Scan for the cell matching the given text and deliver its (X, Y) coordinate at center. 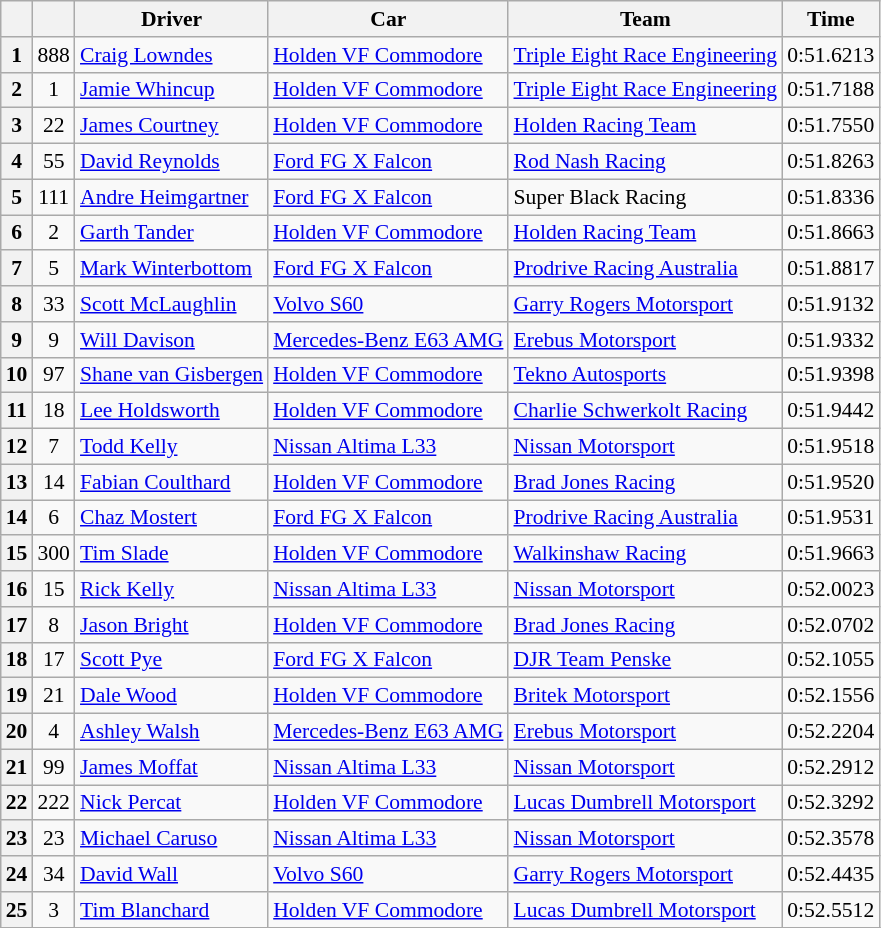
33 (54, 304)
Tim Blanchard (172, 910)
888 (54, 55)
99 (54, 767)
0:52.3292 (830, 803)
111 (54, 197)
Driver (172, 19)
0:51.9663 (830, 554)
0:52.5512 (830, 910)
11 (17, 411)
0:52.1556 (830, 696)
Rod Nash Racing (645, 162)
Time (830, 19)
Team (645, 19)
Garth Tander (172, 233)
0:52.2912 (830, 767)
Michael Caruso (172, 839)
Todd Kelly (172, 447)
Walkinshaw Racing (645, 554)
Chaz Mostert (172, 518)
Jason Bright (172, 625)
Scott Pye (172, 660)
Super Black Racing (645, 197)
0:52.4435 (830, 874)
Tim Slade (172, 554)
55 (54, 162)
0:51.9332 (830, 340)
Jamie Whincup (172, 90)
97 (54, 375)
Fabian Coulthard (172, 482)
Rick Kelly (172, 589)
0:52.2204 (830, 732)
0:51.9518 (830, 447)
25 (17, 910)
Britek Motorsport (645, 696)
0:51.9531 (830, 518)
0:51.8817 (830, 269)
0:51.6213 (830, 55)
0:52.0702 (830, 625)
12 (17, 447)
0:52.1055 (830, 660)
DJR Team Penske (645, 660)
16 (17, 589)
Craig Lowndes (172, 55)
Nick Percat (172, 803)
0:52.3578 (830, 839)
Tekno Autosports (645, 375)
0:52.0023 (830, 589)
0:51.7550 (830, 126)
34 (54, 874)
David Reynolds (172, 162)
Lee Holdsworth (172, 411)
Shane van Gisbergen (172, 375)
David Wall (172, 874)
0:51.8663 (830, 233)
10 (17, 375)
Mark Winterbottom (172, 269)
Will Davison (172, 340)
0:51.9442 (830, 411)
Andre Heimgartner (172, 197)
Charlie Schwerkolt Racing (645, 411)
Dale Wood (172, 696)
0:51.8263 (830, 162)
13 (17, 482)
24 (17, 874)
19 (17, 696)
0:51.7188 (830, 90)
0:51.9398 (830, 375)
Ashley Walsh (172, 732)
222 (54, 803)
James Moffat (172, 767)
James Courtney (172, 126)
0:51.9132 (830, 304)
0:51.8336 (830, 197)
300 (54, 554)
20 (17, 732)
Scott McLaughlin (172, 304)
Car (388, 19)
0:51.9520 (830, 482)
